Return the (X, Y) coordinate for the center point of the cell that contains the specified text.  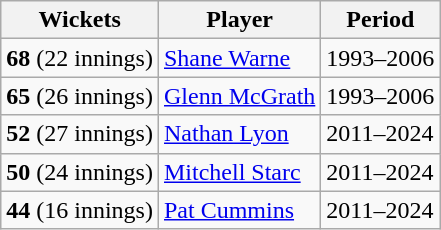
50 (24 innings) (80, 172)
Glenn McGrath (239, 96)
Nathan Lyon (239, 134)
Wickets (80, 20)
Mitchell Starc (239, 172)
Player (239, 20)
Pat Cummins (239, 210)
52 (27 innings) (80, 134)
Shane Warne (239, 58)
68 (22 innings) (80, 58)
Period (380, 20)
44 (16 innings) (80, 210)
65 (26 innings) (80, 96)
